Provide the (x, y) coordinate of the cell's center where the given text is located.  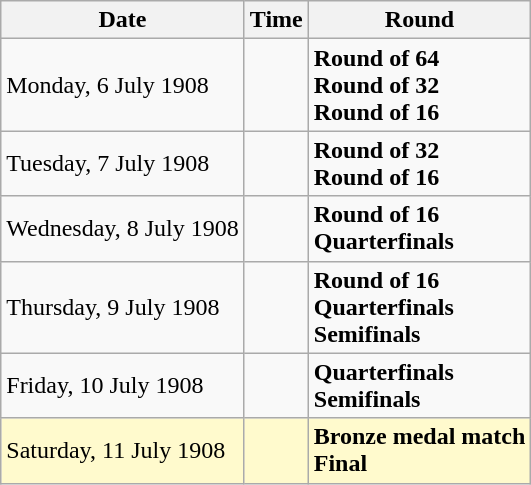
Round of 16Quarterfinals (420, 228)
Time (276, 20)
Thursday, 9 July 1908 (123, 307)
Round (420, 20)
QuarterfinalsSemifinals (420, 386)
Bronze medal matchFinal (420, 450)
Round of 32Round of 16 (420, 164)
Round of 16QuarterfinalsSemifinals (420, 307)
Monday, 6 July 1908 (123, 85)
Wednesday, 8 July 1908 (123, 228)
Round of 64Round of 32Round of 16 (420, 85)
Friday, 10 July 1908 (123, 386)
Saturday, 11 July 1908 (123, 450)
Tuesday, 7 July 1908 (123, 164)
Date (123, 20)
